Scan for the cell matching the given text and deliver its [X, Y] coordinate at center. 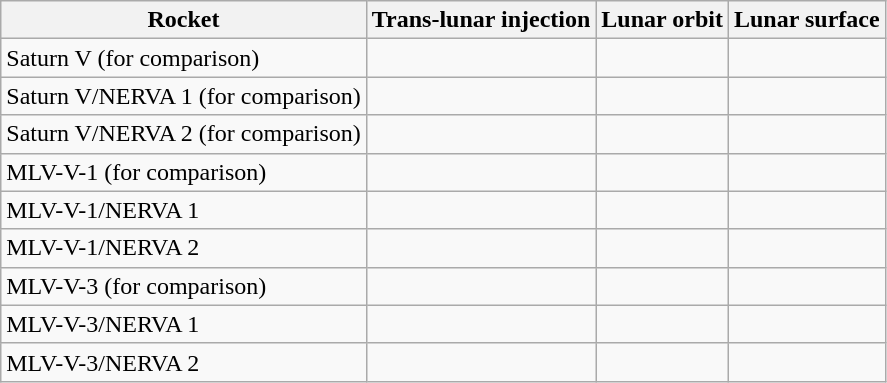
Saturn V/NERVA 1 (for comparison) [184, 96]
Lunar surface [806, 20]
MLV-V-3/NERVA 1 [184, 324]
MLV-V-1/NERVA 2 [184, 248]
Rocket [184, 20]
MLV-V-3 (for comparison) [184, 286]
Lunar orbit [662, 20]
Saturn V (for comparison) [184, 58]
MLV-V-1/NERVA 1 [184, 210]
MLV-V-1 (for comparison) [184, 172]
MLV-V-3/NERVA 2 [184, 362]
Saturn V/NERVA 2 (for comparison) [184, 134]
Trans-lunar injection [481, 20]
